Scan for the cell matching the given text and deliver its [X, Y] coordinate at center. 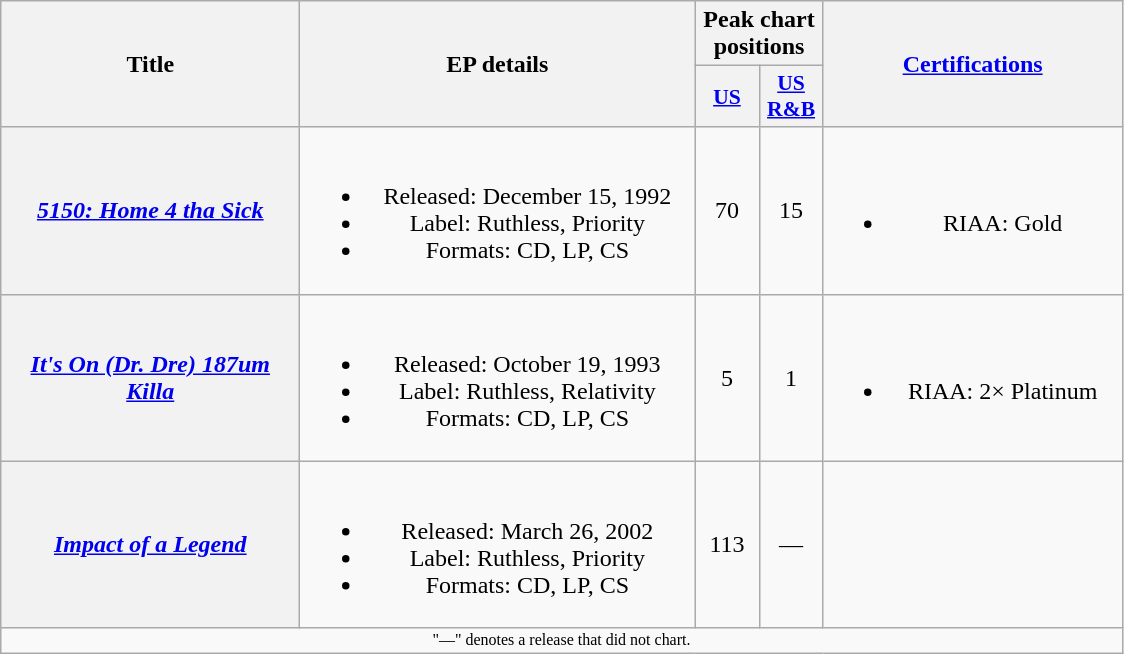
Released: October 19, 1993Label: Ruthless, RelativityFormats: CD, LP, CS [498, 378]
EP details [498, 64]
— [791, 544]
US [727, 96]
5 [727, 378]
Released: December 15, 1992Label: Ruthless, PriorityFormats: CD, LP, CS [498, 210]
Peak chart positions [759, 34]
Title [150, 64]
RIAA: Gold [972, 210]
5150: Home 4 tha Sick [150, 210]
15 [791, 210]
113 [727, 544]
It's On (Dr. Dre) 187um Killa [150, 378]
Impact of a Legend [150, 544]
Released: March 26, 2002Label: Ruthless, PriorityFormats: CD, LP, CS [498, 544]
1 [791, 378]
Certifications [972, 64]
RIAA: 2× Platinum [972, 378]
USR&B [791, 96]
70 [727, 210]
"—" denotes a release that did not chart. [562, 640]
